Detect which cell encompasses the target text, then output its (x, y) center coordinate. 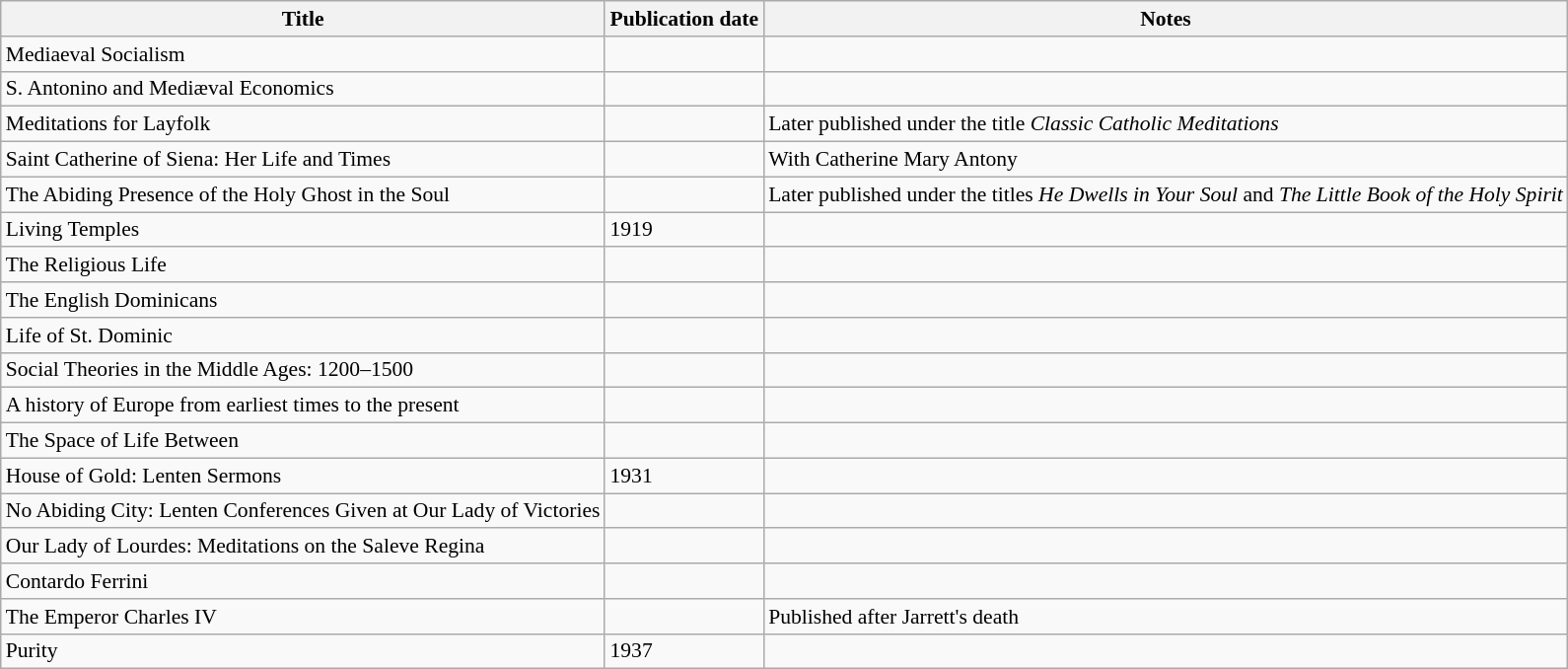
House of Gold: Lenten Sermons (304, 476)
Social Theories in the Middle Ages: 1200–1500 (304, 370)
Saint Catherine of Siena: Her Life and Times (304, 160)
The English Dominicans (304, 300)
No Abiding City: Lenten Conferences Given at Our Lady of Victories (304, 511)
Published after Jarrett's death (1166, 617)
Publication date (684, 19)
1919 (684, 230)
Title (304, 19)
The Abiding Presence of the Holy Ghost in the Soul (304, 194)
Meditations for Layfolk (304, 124)
Later published under the title Classic Catholic Meditations (1166, 124)
The Space of Life Between (304, 441)
Our Lady of Lourdes: Meditations on the Saleve Regina (304, 547)
1931 (684, 476)
1937 (684, 651)
With Catherine Mary Antony (1166, 160)
Contardo Ferrini (304, 581)
Living Temples (304, 230)
Life of St. Dominic (304, 335)
Later published under the titles He Dwells in Your Soul and The Little Book of the Holy Spirit (1166, 194)
Mediaeval Socialism (304, 54)
The Religious Life (304, 265)
Purity (304, 651)
S. Antonino and Mediæval Economics (304, 89)
Notes (1166, 19)
The Emperor Charles IV (304, 617)
A history of Europe from earliest times to the present (304, 406)
